Locate the cell with the specified text and output its (x, y) center coordinate. 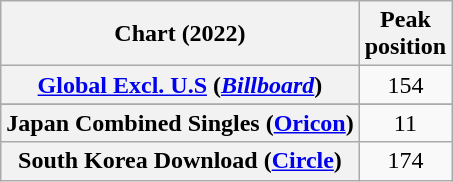
Global Excl. U.S (Billboard) (180, 85)
Chart (2022) (180, 34)
Japan Combined Singles (Oricon) (180, 123)
154 (405, 85)
11 (405, 123)
South Korea Download (Circle) (180, 161)
174 (405, 161)
Peakposition (405, 34)
